Output the [X, Y] coordinate of the center of the cell containing the given text.  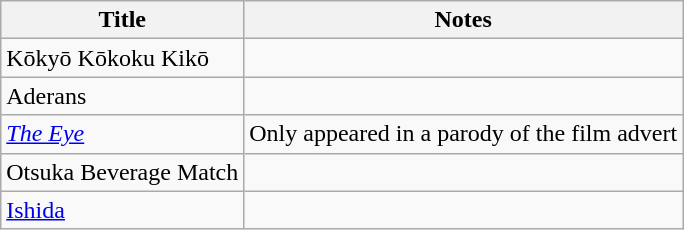
Ishida [122, 210]
Kōkyō Kōkoku Kikō [122, 58]
The Eye [122, 134]
Title [122, 20]
Notes [464, 20]
Otsuka Beverage Match [122, 172]
Only appeared in a parody of the film advert [464, 134]
Aderans [122, 96]
